Pinpoint the cell where the given text exists, returning its (x, y) midpoint coordinate. 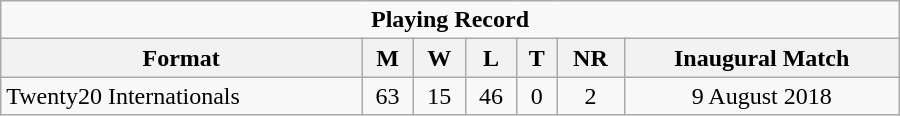
Format (182, 58)
M (388, 58)
0 (537, 96)
Twenty20 Internationals (182, 96)
9 August 2018 (762, 96)
46 (491, 96)
T (537, 58)
Playing Record (450, 20)
2 (590, 96)
63 (388, 96)
15 (439, 96)
Inaugural Match (762, 58)
L (491, 58)
W (439, 58)
NR (590, 58)
